Pinpoint the cell where the given text exists, returning its [x, y] midpoint coordinate. 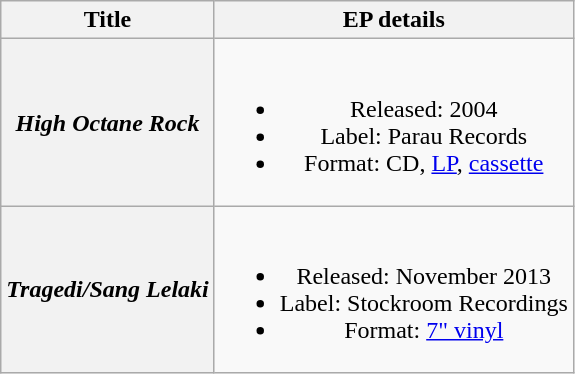
Tragedi/Sang Lelaki [108, 290]
Released: November 2013Label: Stockroom RecordingsFormat: 7" vinyl [394, 290]
High Octane Rock [108, 122]
Title [108, 20]
EP details [394, 20]
Released: 2004Label: Parau RecordsFormat: CD, LP, cassette [394, 122]
